From the cell containing the given text, extract its center point as [X, Y] coordinate. 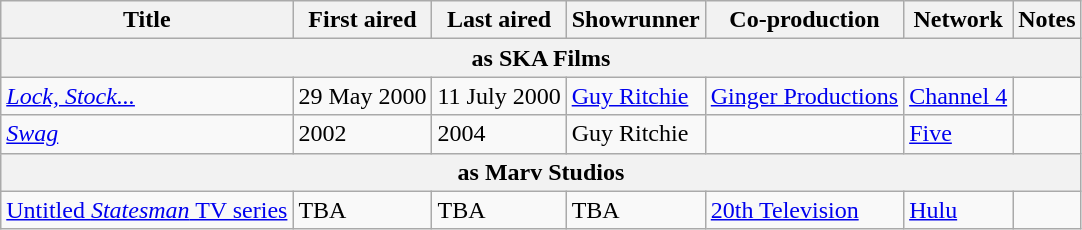
20th Television [804, 210]
Co-production [804, 20]
Channel 4 [958, 96]
Ginger Productions [804, 96]
11 July 2000 [499, 96]
Untitled Statesman TV series [147, 210]
Five [958, 134]
as SKA Films [541, 58]
Swag [147, 134]
as Marv Studios [541, 172]
Showrunner [636, 20]
2004 [499, 134]
First aired [362, 20]
Title [147, 20]
2002 [362, 134]
Last aired [499, 20]
Notes [1047, 20]
Hulu [958, 210]
29 May 2000 [362, 96]
Lock, Stock... [147, 96]
Network [958, 20]
